Pinpoint the cell where the given text exists, returning its [X, Y] midpoint coordinate. 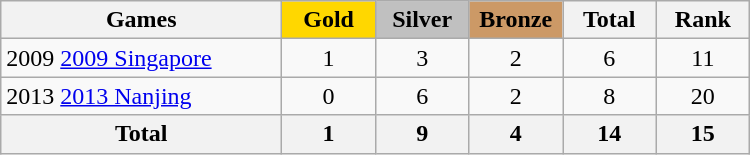
Gold [329, 20]
Games [142, 20]
8 [609, 96]
15 [703, 134]
Silver [422, 20]
Rank [703, 20]
2009 2009 Singapore [142, 58]
4 [516, 134]
2013 2013 Nanjing [142, 96]
3 [422, 58]
Bronze [516, 20]
20 [703, 96]
11 [703, 58]
0 [329, 96]
14 [609, 134]
9 [422, 134]
